Search for the cell housing the specified text and yield its [X, Y] center coordinate. 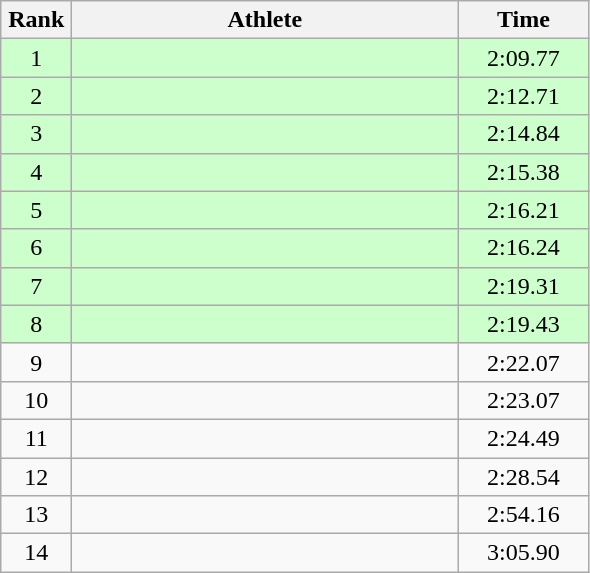
2:19.43 [524, 324]
4 [36, 172]
2:19.31 [524, 286]
5 [36, 210]
3 [36, 134]
Rank [36, 20]
2:22.07 [524, 362]
2:12.71 [524, 96]
2:15.38 [524, 172]
11 [36, 438]
14 [36, 553]
13 [36, 515]
8 [36, 324]
2:24.49 [524, 438]
9 [36, 362]
1 [36, 58]
2:09.77 [524, 58]
Athlete [265, 20]
Time [524, 20]
2:54.16 [524, 515]
2:23.07 [524, 400]
10 [36, 400]
2:14.84 [524, 134]
2:28.54 [524, 477]
2:16.24 [524, 248]
2 [36, 96]
12 [36, 477]
3:05.90 [524, 553]
7 [36, 286]
6 [36, 248]
2:16.21 [524, 210]
